From the cell containing the given text, extract its center point as (X, Y) coordinate. 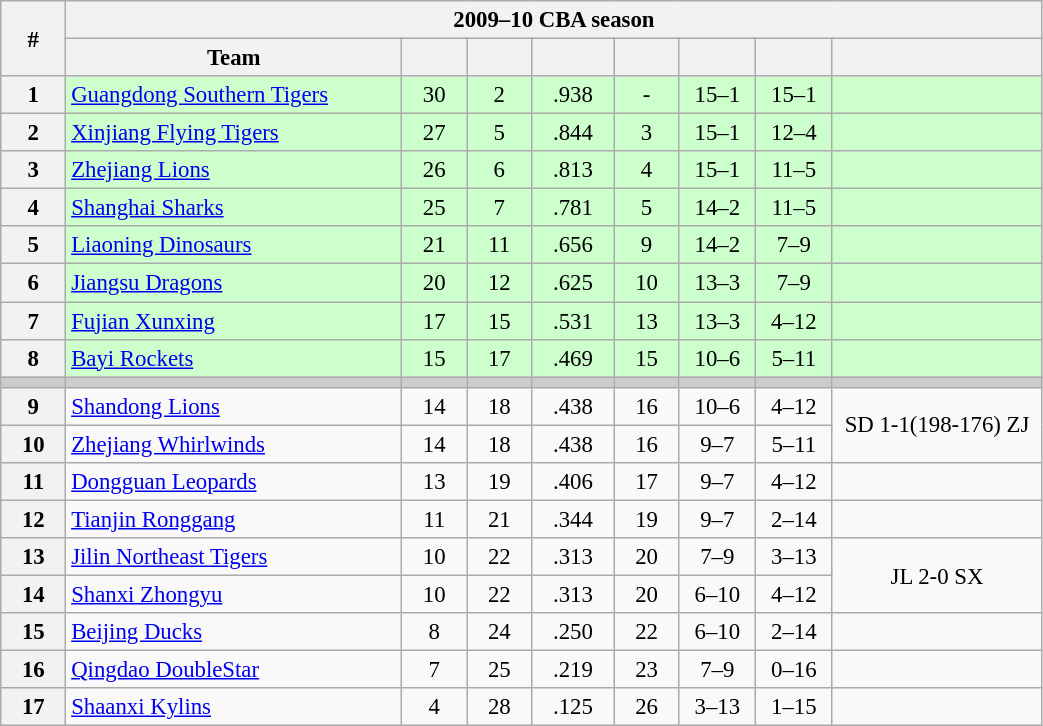
Fujian Xunxing (234, 321)
.531 (573, 321)
.250 (573, 632)
Liaoning Dinosaurs (234, 245)
Bayi Rockets (234, 358)
.219 (573, 670)
Shaanxi Kylins (234, 707)
0–16 (794, 670)
2009–10 CBA season (554, 20)
1 (34, 95)
.406 (573, 482)
.781 (573, 208)
Qingdao DoubleStar (234, 670)
27 (434, 133)
.469 (573, 358)
1–15 (794, 707)
.844 (573, 133)
SD 1-1(198-176) ZJ (937, 424)
28 (500, 707)
.938 (573, 95)
Dongguan Leopards (234, 482)
Xinjiang Flying Tigers (234, 133)
24 (500, 632)
Zhejiang Lions (234, 170)
23 (646, 670)
Team (234, 58)
12–4 (794, 133)
Beijing Ducks (234, 632)
Tianjin Ronggang (234, 519)
Shanghai Sharks (234, 208)
# (34, 38)
Jiangsu Dragons (234, 283)
Jilin Northeast Tigers (234, 557)
- (646, 95)
Shanxi Zhongyu (234, 594)
.344 (573, 519)
.656 (573, 245)
Shandong Lions (234, 406)
.813 (573, 170)
JL 2-0 SX (937, 576)
Guangdong Southern Tigers (234, 95)
.625 (573, 283)
Zhejiang Whirlwinds (234, 444)
.125 (573, 707)
30 (434, 95)
